Find where the given text appears and provide that cell's center as [x, y] coordinate. 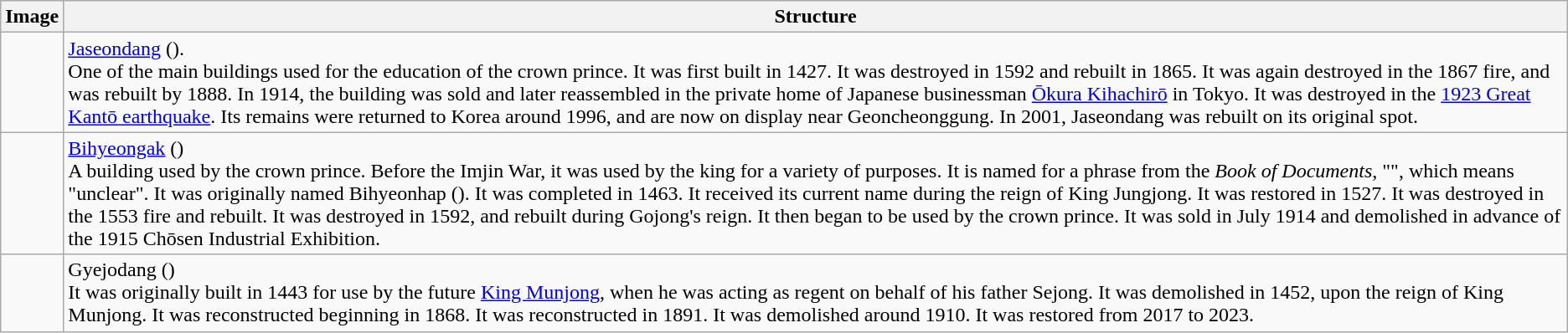
Image [32, 17]
Structure [816, 17]
